From the cell containing the given text, extract its center point as [x, y] coordinate. 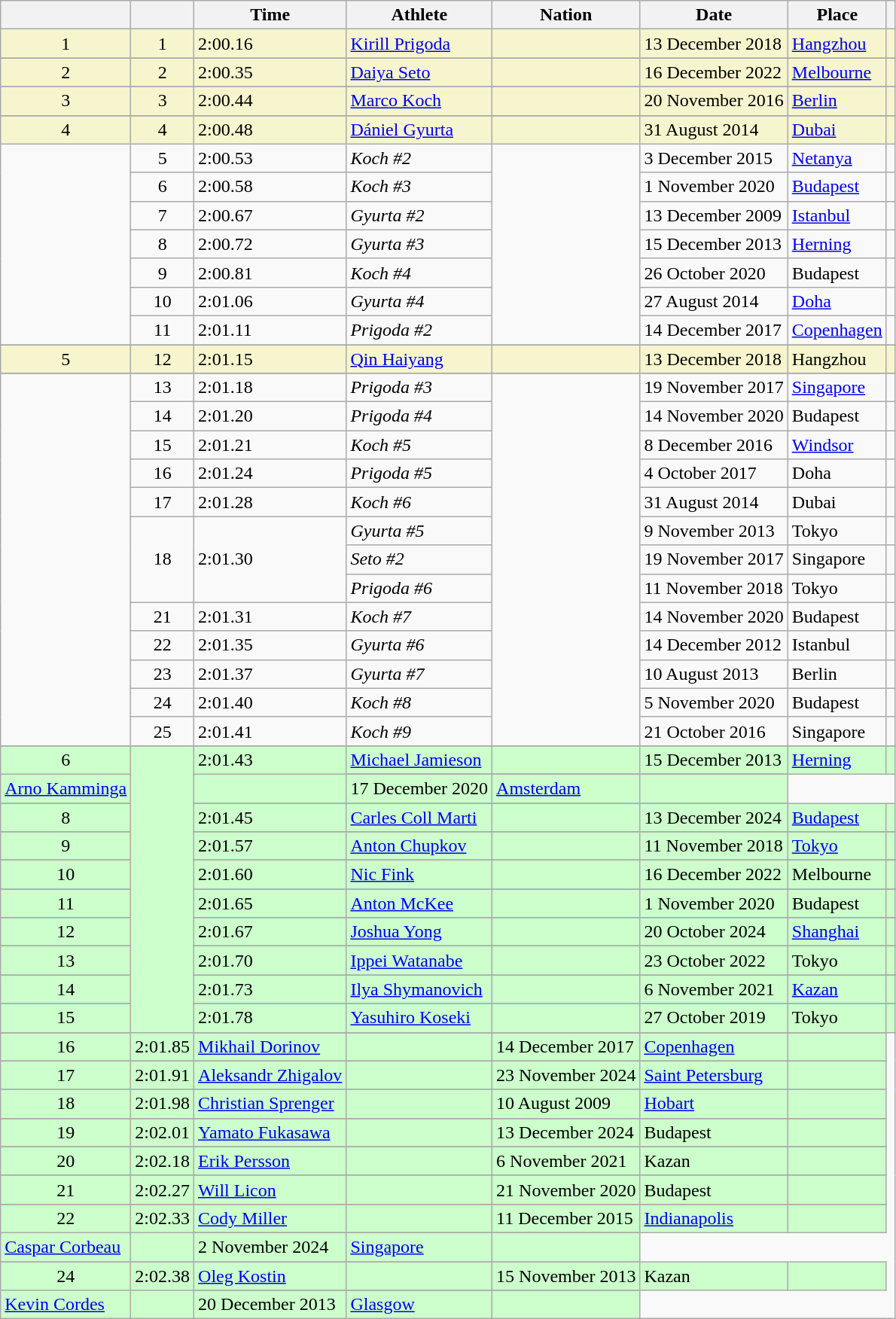
2:00.72 [270, 244]
19 [66, 1132]
Prigoda #4 [419, 416]
2:01.37 [270, 674]
Carles Coll Marti [419, 817]
Prigoda #6 [419, 588]
Koch #7 [419, 617]
2:01.40 [270, 702]
2:00.81 [270, 273]
14 December 2012 [714, 645]
Koch #9 [419, 731]
2:01.67 [270, 932]
Koch #5 [419, 445]
Arno Kamminga [66, 788]
20 October 2024 [714, 932]
Netanya [837, 158]
Koch #3 [419, 187]
2:01.41 [270, 731]
Date [714, 15]
Prigoda #3 [419, 388]
Indianapolis [714, 1218]
2:01.21 [270, 445]
2:01.73 [270, 989]
Caspar Corbeau [66, 1247]
2:02.38 [163, 1276]
2:01.60 [270, 875]
Ilya Shymanovich [419, 989]
Yamato Fukasawa [270, 1132]
Anton McKee [419, 903]
2:01.43 [270, 760]
Cody Miller [270, 1218]
20 [66, 1161]
2:01.06 [270, 301]
2:01.45 [270, 817]
Koch #4 [419, 273]
Koch #6 [419, 502]
Prigoda #5 [419, 474]
Shanghai [837, 932]
2:01.31 [270, 617]
Marco Koch [419, 101]
2:00.58 [270, 187]
Nic Fink [419, 875]
Gyurta #3 [419, 244]
Time [270, 15]
2:00.53 [270, 158]
10 August 2009 [566, 1104]
2:01.57 [270, 846]
20 December 2013 [270, 1305]
15 November 2013 [566, 1276]
20 November 2016 [714, 101]
5 November 2020 [714, 702]
10 August 2013 [714, 674]
27 October 2019 [714, 1018]
Kirill Prigoda [419, 44]
Kevin Cordes [66, 1305]
2:01.65 [270, 903]
Christian Sprenger [270, 1104]
Michael Jamieson [419, 760]
Anton Chupkov [419, 846]
2:02.18 [163, 1161]
17 December 2020 [419, 788]
11 December 2015 [566, 1218]
2:00.35 [270, 72]
2 November 2024 [270, 1247]
Prigoda #2 [419, 330]
Windsor [837, 445]
27 August 2014 [714, 301]
23 [163, 674]
Erik Persson [270, 1161]
Koch #2 [419, 158]
2:01.70 [270, 961]
2:01.30 [270, 559]
8 December 2016 [714, 445]
2:01.18 [270, 388]
9 November 2013 [714, 531]
25 [163, 731]
7 [163, 215]
Athlete [419, 15]
Glasgow [419, 1305]
2:01.35 [270, 645]
Gyurta #5 [419, 531]
23 October 2022 [714, 961]
2:00.16 [270, 44]
2:01.91 [163, 1075]
2:01.78 [270, 1018]
Dániel Gyurta [419, 129]
2:01.20 [270, 416]
Will Licon [270, 1190]
4 October 2017 [714, 474]
Amsterdam [566, 788]
Hobart [714, 1104]
2:00.48 [270, 129]
Gyurta #7 [419, 674]
Gyurta #4 [419, 301]
Saint Petersburg [714, 1075]
Gyurta #2 [419, 215]
21 November 2020 [566, 1190]
26 October 2020 [714, 273]
2:00.67 [270, 215]
Gyurta #6 [419, 645]
Ippei Watanabe [419, 961]
Seto #2 [419, 559]
2:02.01 [163, 1132]
Joshua Yong [419, 932]
23 November 2024 [566, 1075]
2:02.33 [163, 1218]
3 December 2015 [714, 158]
Mikhail Dorinov [270, 1046]
2:01.24 [270, 474]
Aleksandr Zhigalov [270, 1075]
2:00.44 [270, 101]
2:01.11 [270, 330]
Daiya Seto [419, 72]
Koch #8 [419, 702]
2:01.15 [270, 359]
Nation [566, 15]
2:01.28 [270, 502]
2:01.98 [163, 1104]
13 December 2009 [714, 215]
Place [837, 15]
21 October 2016 [714, 731]
2:01.85 [163, 1046]
Qin Haiyang [419, 359]
Yasuhiro Koseki [419, 1018]
Oleg Kostin [270, 1276]
2:02.27 [163, 1190]
